Capture the cell that displays the provided text and extract its (x, y) central coordinate. 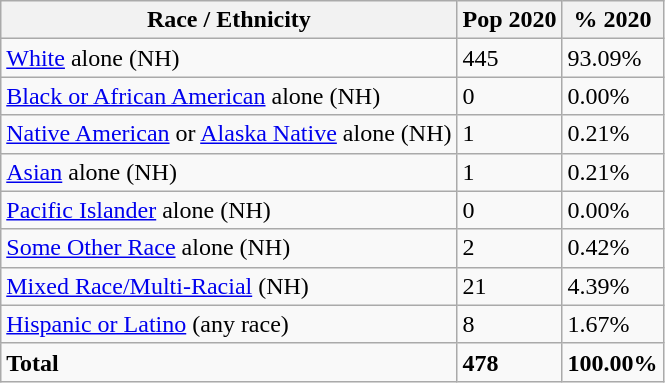
Asian alone (NH) (229, 172)
Total (229, 362)
Pop 2020 (510, 20)
445 (510, 58)
2 (510, 248)
White alone (NH) (229, 58)
Black or African American alone (NH) (229, 96)
8 (510, 324)
4.39% (612, 286)
Native American or Alaska Native alone (NH) (229, 134)
Race / Ethnicity (229, 20)
Hispanic or Latino (any race) (229, 324)
Mixed Race/Multi-Racial (NH) (229, 286)
100.00% (612, 362)
0.42% (612, 248)
1.67% (612, 324)
93.09% (612, 58)
% 2020 (612, 20)
478 (510, 362)
Pacific Islander alone (NH) (229, 210)
Some Other Race alone (NH) (229, 248)
21 (510, 286)
